Return [X, Y] of the center of cell containing provided text 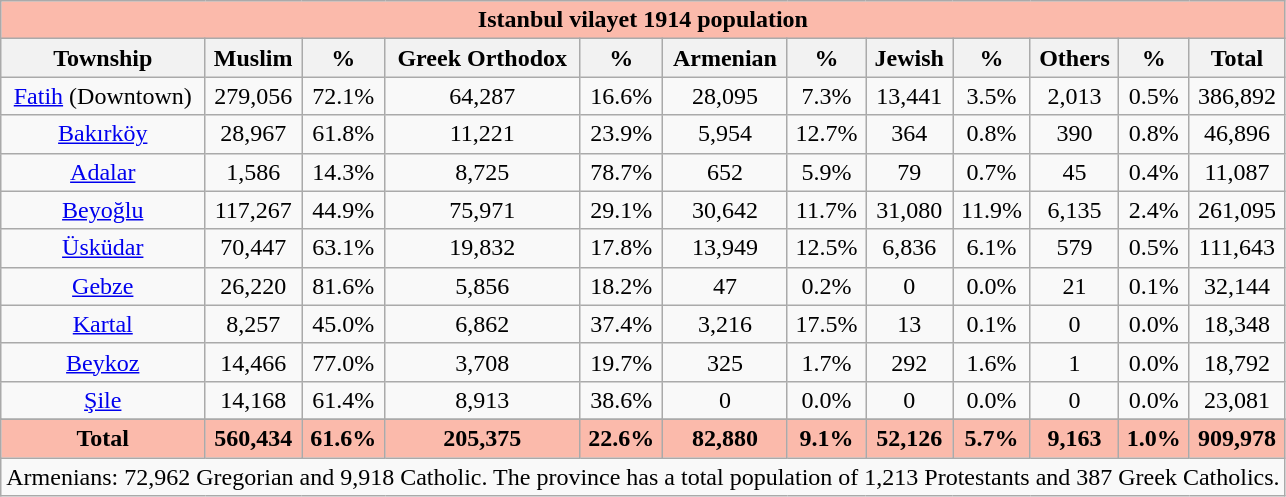
21 [1074, 286]
386,892 [1237, 96]
31,080 [910, 210]
30,642 [725, 210]
8,725 [482, 172]
325 [725, 362]
18,348 [1237, 324]
17.8% [622, 248]
2,013 [1074, 96]
579 [1074, 248]
72.1% [344, 96]
75,971 [482, 210]
11,087 [1237, 172]
292 [910, 362]
61.8% [344, 134]
13 [910, 324]
78.7% [622, 172]
6,862 [482, 324]
Others [1074, 58]
1,586 [254, 172]
77.0% [344, 362]
2.4% [1154, 210]
14,168 [254, 400]
46,896 [1237, 134]
117,267 [254, 210]
6.1% [992, 248]
64,287 [482, 96]
45 [1074, 172]
14,466 [254, 362]
Armenian [725, 58]
Beykoz [103, 362]
70,447 [254, 248]
Township [103, 58]
17.5% [826, 324]
13,949 [725, 248]
29.1% [622, 210]
18.2% [622, 286]
19,832 [482, 248]
111,643 [1237, 248]
Istanbul vilayet 1914 population [643, 20]
5,856 [482, 286]
9.1% [826, 438]
3,216 [725, 324]
61.6% [344, 438]
Bakırköy [103, 134]
0.2% [826, 286]
6,135 [1074, 210]
279,056 [254, 96]
63.1% [344, 248]
52,126 [910, 438]
32,144 [1237, 286]
79 [910, 172]
7.3% [826, 96]
8,257 [254, 324]
6,836 [910, 248]
Üsküdar [103, 248]
364 [910, 134]
Jewish [910, 58]
28,967 [254, 134]
11.7% [826, 210]
652 [725, 172]
14.3% [344, 172]
Şile [103, 400]
5,954 [725, 134]
5.9% [826, 172]
38.6% [622, 400]
Greek Orthodox [482, 58]
390 [1074, 134]
13,441 [910, 96]
Gebze [103, 286]
11,221 [482, 134]
16.6% [622, 96]
44.9% [344, 210]
8,913 [482, 400]
23,081 [1237, 400]
28,095 [725, 96]
45.0% [344, 324]
3.5% [992, 96]
61.4% [344, 400]
1.7% [826, 362]
560,434 [254, 438]
Adalar [103, 172]
Fatih (Downtown) [103, 96]
26,220 [254, 286]
19.7% [622, 362]
909,978 [1237, 438]
18,792 [1237, 362]
22.6% [622, 438]
23.9% [622, 134]
82,880 [725, 438]
1 [1074, 362]
Kartal [103, 324]
0.7% [992, 172]
261,095 [1237, 210]
Armenians: 72,962 Gregorian and 9,918 Catholic. The province has a total population of 1,213 Protestants and 387 Greek Catholics. [643, 477]
12.5% [826, 248]
37.4% [622, 324]
47 [725, 286]
1.0% [1154, 438]
81.6% [344, 286]
205,375 [482, 438]
Muslim [254, 58]
0.4% [1154, 172]
3,708 [482, 362]
11.9% [992, 210]
1.6% [992, 362]
12.7% [826, 134]
5.7% [992, 438]
Beyoğlu [103, 210]
9,163 [1074, 438]
